Determine the [X, Y] coordinate at the center of the cell enclosing the given text.  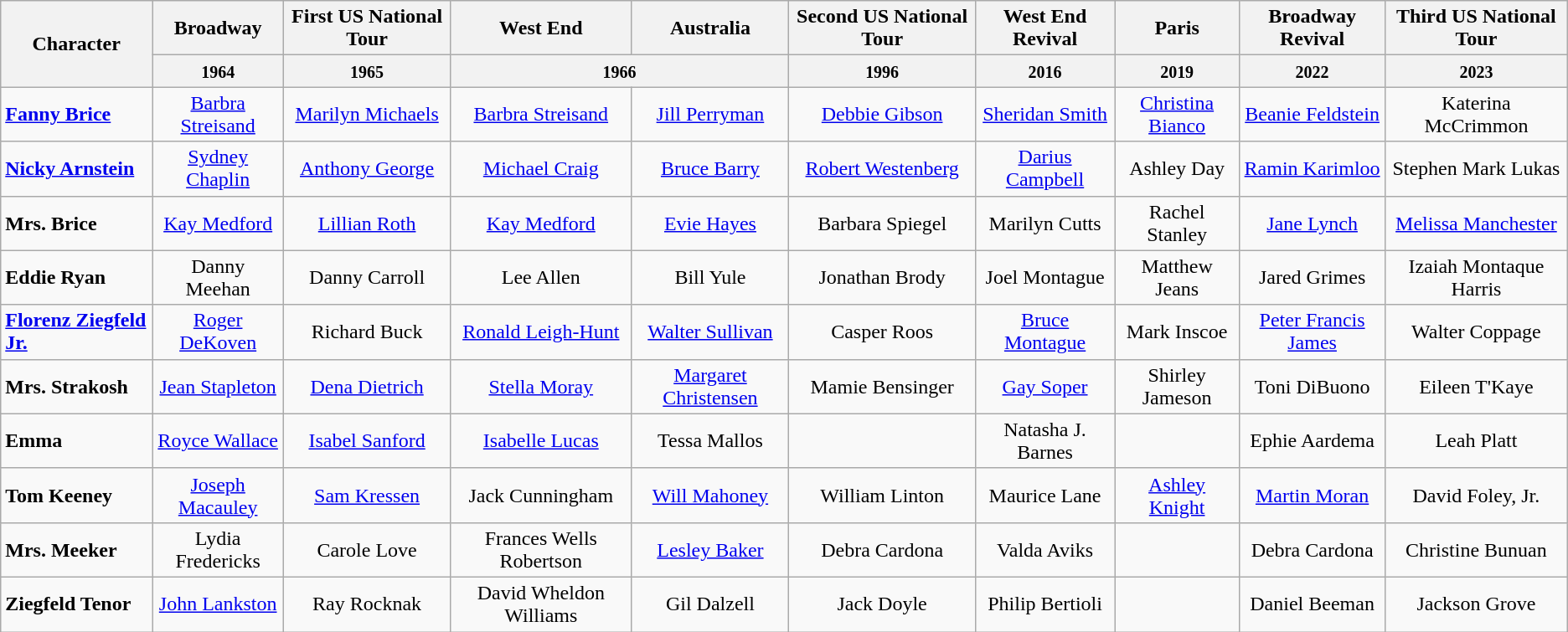
Florenz Ziegfeld Jr. [77, 331]
Lesley Baker [710, 549]
Jack Cunningham [541, 496]
Gil Dalzell [710, 604]
Joel Montague [1045, 278]
Mamie Bensinger [883, 387]
First US National Tour [367, 28]
Ashley Day [1178, 169]
Valda Aviks [1045, 549]
Richard Buck [367, 331]
David Wheldon Williams [541, 604]
Martin Moran [1313, 496]
Maurice Lane [1045, 496]
Broadway [218, 28]
Jack Doyle [883, 604]
Shirley Jameson [1178, 387]
Margaret Christensen [710, 387]
2022 [1313, 71]
Ray Rocknak [367, 604]
Ephie Aardema [1313, 440]
Philip Bertioli [1045, 604]
Darius Campbell [1045, 169]
Bruce Barry [710, 169]
Dena Dietrich [367, 387]
Roger DeKoven [218, 331]
West End Revival [1045, 28]
Jackson Grove [1477, 604]
Lee Allen [541, 278]
Bruce Montague [1045, 331]
Paris [1178, 28]
Second US National Tour [883, 28]
Ramin Karimloo [1313, 169]
Walter Sullivan [710, 331]
Mrs. Strakosh [77, 387]
Jared Grimes [1313, 278]
Tom Keeney [77, 496]
Gay Soper [1045, 387]
1996 [883, 71]
Natasha J. Barnes [1045, 440]
West End [541, 28]
2019 [1178, 71]
1965 [367, 71]
Ziegfeld Tenor [77, 604]
Jean Stapleton [218, 387]
Robert Westenberg [883, 169]
Evie Hayes [710, 223]
Australia [710, 28]
Stephen Mark Lukas [1477, 169]
Marilyn Cutts [1045, 223]
Marilyn Michaels [367, 114]
Bill Yule [710, 278]
Ashley Knight [1178, 496]
Royce Wallace [218, 440]
Sam Kressen [367, 496]
Barbara Spiegel [883, 223]
Matthew Jeans [1178, 278]
Toni DiBuono [1313, 387]
Beanie Feldstein [1313, 114]
Tessa Mallos [710, 440]
Will Mahoney [710, 496]
Jill Perryman [710, 114]
2016 [1045, 71]
Stella Moray [541, 387]
Carole Love [367, 549]
William Linton [883, 496]
Anthony George [367, 169]
Isabelle Lucas [541, 440]
Danny Carroll [367, 278]
Danny Meehan [218, 278]
Isabel Sanford [367, 440]
Peter Francis James [1313, 331]
John Lankston [218, 604]
Broadway Revival [1313, 28]
Nicky Arnstein [77, 169]
Joseph Macauley [218, 496]
Walter Coppage [1477, 331]
Christine Bunuan [1477, 549]
Jane Lynch [1313, 223]
David Foley, Jr. [1477, 496]
Casper Roos [883, 331]
Daniel Beeman [1313, 604]
Melissa Manchester [1477, 223]
Lillian Roth [367, 223]
Sydney Chaplin [218, 169]
Mark Inscoe [1178, 331]
Katerina McCrimmon [1477, 114]
Leah Platt [1477, 440]
Character [77, 44]
Emma [77, 440]
Sheridan Smith [1045, 114]
Eileen T'Kaye [1477, 387]
Mrs. Meeker [77, 549]
Lydia Fredericks [218, 549]
Izaiah Montaque Harris [1477, 278]
Christina Bianco [1178, 114]
2023 [1477, 71]
Michael Craig [541, 169]
Frances Wells Robertson [541, 549]
Ronald Leigh-Hunt [541, 331]
Jonathan Brody [883, 278]
1964 [218, 71]
Fanny Brice [77, 114]
Third US National Tour [1477, 28]
Debbie Gibson [883, 114]
1966 [619, 71]
Eddie Ryan [77, 278]
Mrs. Brice [77, 223]
Rachel Stanley [1178, 223]
